Locate the cell with the specified text and output its (X, Y) center coordinate. 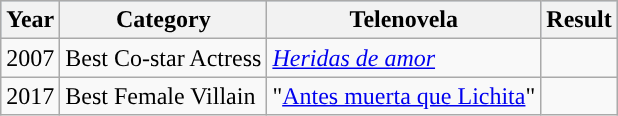
Best Female Villain (164, 96)
Heridas de amor (404, 58)
Result (579, 20)
2007 (30, 58)
Best Co-star Actress (164, 58)
Year (30, 20)
"Antes muerta que Lichita" (404, 96)
2017 (30, 96)
Telenovela (404, 20)
Category (164, 20)
